Search for the cell housing the specified text and yield its (X, Y) center coordinate. 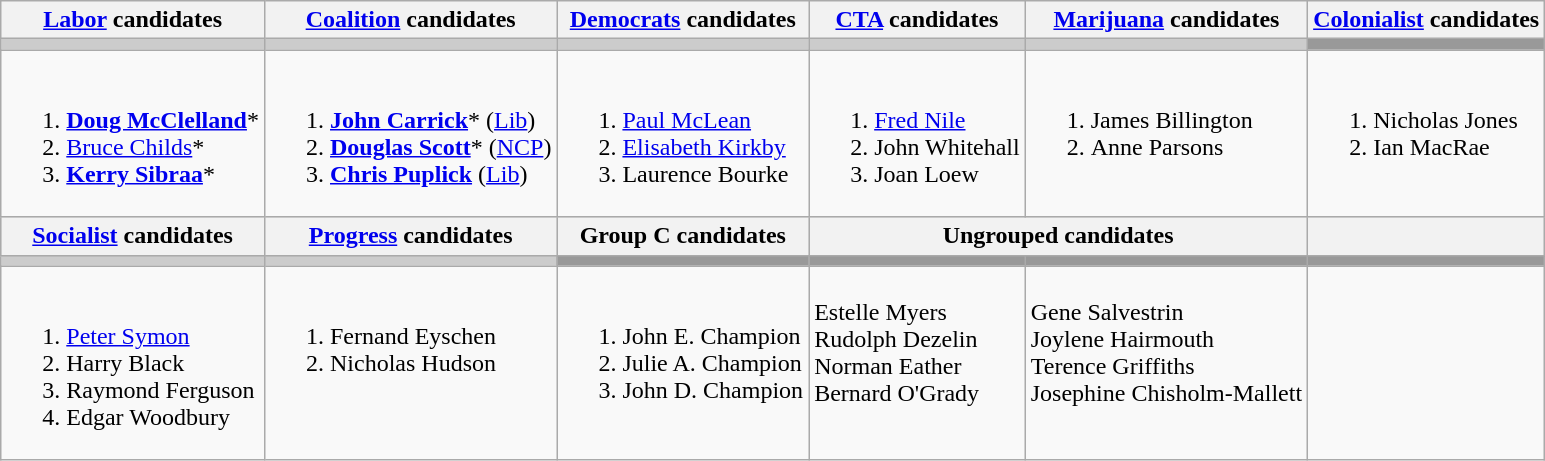
Gene Salvestrin Joylene Hairmouth Terence Griffiths Josephine Chisholm-Mallett (1166, 363)
CTA candidates (918, 20)
Colonialist candidates (1426, 20)
Ungrouped candidates (1058, 236)
John Carrick* (Lib)Douglas Scott* (NCP)Chris Puplick (Lib) (410, 134)
Marijuana candidates (1166, 20)
Doug McClelland*Bruce Childs*Kerry Sibraa* (133, 134)
Labor candidates (133, 20)
Estelle Myers Rudolph Dezelin Norman Eather Bernard O'Grady (918, 363)
James BillingtonAnne Parsons (1166, 134)
Socialist candidates (133, 236)
Progress candidates (410, 236)
Fernand EyschenNicholas Hudson (410, 363)
John E. ChampionJulie A. ChampionJohn D. Champion (683, 363)
Peter SymonHarry BlackRaymond FergusonEdgar Woodbury (133, 363)
Coalition candidates (410, 20)
Fred NileJohn WhitehallJoan Loew (918, 134)
Paul McLeanElisabeth KirkbyLaurence Bourke (683, 134)
Democrats candidates (683, 20)
Nicholas JonesIan MacRae (1426, 134)
Group C candidates (683, 236)
